For the text-containing cell, return its midpoint in (X, Y) coordinate format. 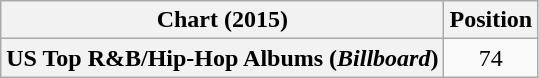
74 (491, 58)
Chart (2015) (222, 20)
Position (491, 20)
US Top R&B/Hip-Hop Albums (Billboard) (222, 58)
